Output the (x, y) coordinate of the center of the cell containing the given text.  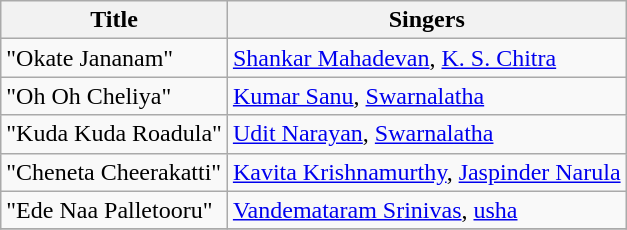
"Cheneta Cheerakatti" (114, 172)
Singers (426, 20)
Shankar Mahadevan, K. S. Chitra (426, 58)
Udit Narayan, Swarnalatha (426, 134)
Title (114, 20)
"Kuda Kuda Roadula" (114, 134)
"Oh Oh Cheliya" (114, 96)
"Okate Jananam" (114, 58)
Kumar Sanu, Swarnalatha (426, 96)
Kavita Krishnamurthy, Jaspinder Narula (426, 172)
Vandemataram Srinivas, usha (426, 210)
"Ede Naa Palletooru" (114, 210)
